Detect which cell encompasses the target text, then output its [X, Y] center coordinate. 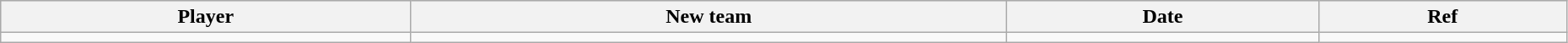
New team [709, 17]
Ref [1442, 17]
Player [206, 17]
Date [1162, 17]
